Extract the (X, Y) coordinate from the center of the cell holding the provided text.  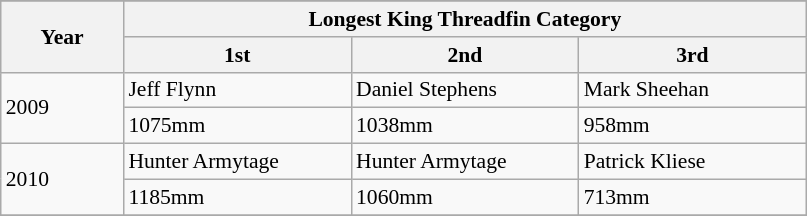
1185mm (237, 197)
2009 (62, 108)
Year (62, 36)
Daniel Stephens (465, 90)
3rd (693, 55)
Mark Sheehan (693, 90)
2nd (465, 55)
958mm (693, 126)
1038mm (465, 126)
1st (237, 55)
1075mm (237, 126)
Longest King Threadfin Category (464, 19)
Patrick Kliese (693, 162)
713mm (693, 197)
2010 (62, 180)
Jeff Flynn (237, 90)
1060mm (465, 197)
